Scan for the cell matching the given text and deliver its [x, y] coordinate at center. 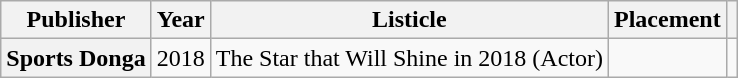
Placement [667, 20]
Year [180, 20]
Publisher [76, 20]
The Star that Will Shine in 2018 (Actor) [409, 58]
2018 [180, 58]
Sports Donga [76, 58]
Listicle [409, 20]
